Provide the [X, Y] coordinate of the cell's center where the given text is located.  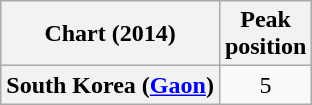
Peakposition [265, 34]
Chart (2014) [110, 34]
5 [265, 85]
South Korea (Gaon) [110, 85]
